Pinpoint the cell where the given text exists, returning its [x, y] midpoint coordinate. 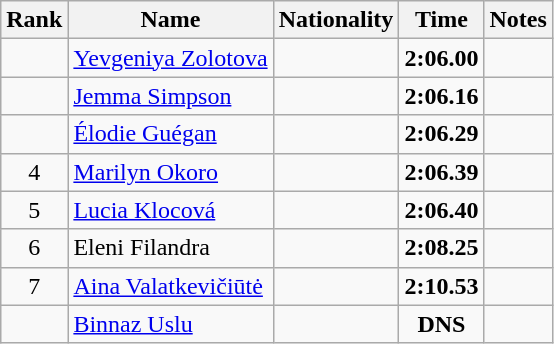
Time [442, 20]
2:06.39 [442, 172]
Lucia Klocová [170, 210]
2:08.25 [442, 248]
2:06.16 [442, 96]
Name [170, 20]
DNS [442, 324]
Eleni Filandra [170, 248]
7 [34, 286]
Aina Valatkevičiūtė [170, 286]
2:06.40 [442, 210]
Marilyn Okoro [170, 172]
Notes [518, 20]
Yevgeniya Zolotova [170, 58]
2:06.00 [442, 58]
Binnaz Uslu [170, 324]
2:06.29 [442, 134]
6 [34, 248]
Nationality [336, 20]
2:10.53 [442, 286]
Rank [34, 20]
5 [34, 210]
Élodie Guégan [170, 134]
4 [34, 172]
Jemma Simpson [170, 96]
